Search for the cell housing the specified text and yield its [X, Y] center coordinate. 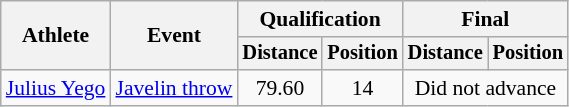
79.60 [280, 88]
Event [174, 36]
14 [362, 88]
Final [486, 19]
Did not advance [486, 88]
Javelin throw [174, 88]
Qualification [320, 19]
Athlete [56, 36]
Julius Yego [56, 88]
